Provide the (x, y) coordinate of the cell's center where the given text is located.  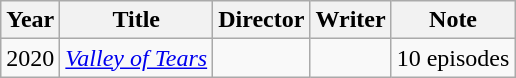
Note (453, 20)
10 episodes (453, 58)
Writer (350, 20)
Director (262, 20)
Valley of Tears (136, 58)
Year (30, 20)
2020 (30, 58)
Title (136, 20)
